Output the (X, Y) coordinate of the center of the cell containing the given text.  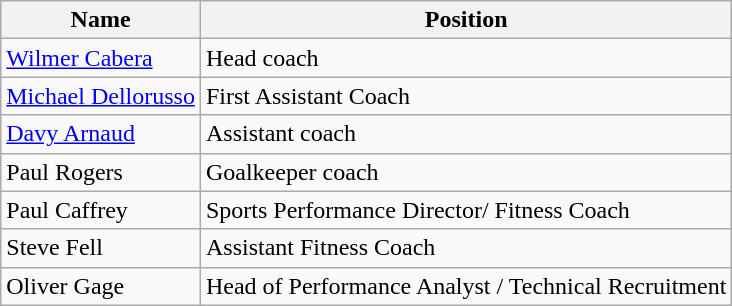
Assistant coach (466, 134)
Assistant Fitness Coach (466, 248)
Sports Performance Director/ Fitness Coach (466, 210)
Michael Dellorusso (101, 96)
Name (101, 20)
Wilmer Cabera (101, 58)
Position (466, 20)
Head of Performance Analyst / Technical Recruitment (466, 286)
Steve Fell (101, 248)
First Assistant Coach (466, 96)
Paul Caffrey (101, 210)
Oliver Gage (101, 286)
Paul Rogers (101, 172)
Davy Arnaud (101, 134)
Head coach (466, 58)
Goalkeeper coach (466, 172)
